Find where the given text appears and provide that cell's center as (X, Y) coordinate. 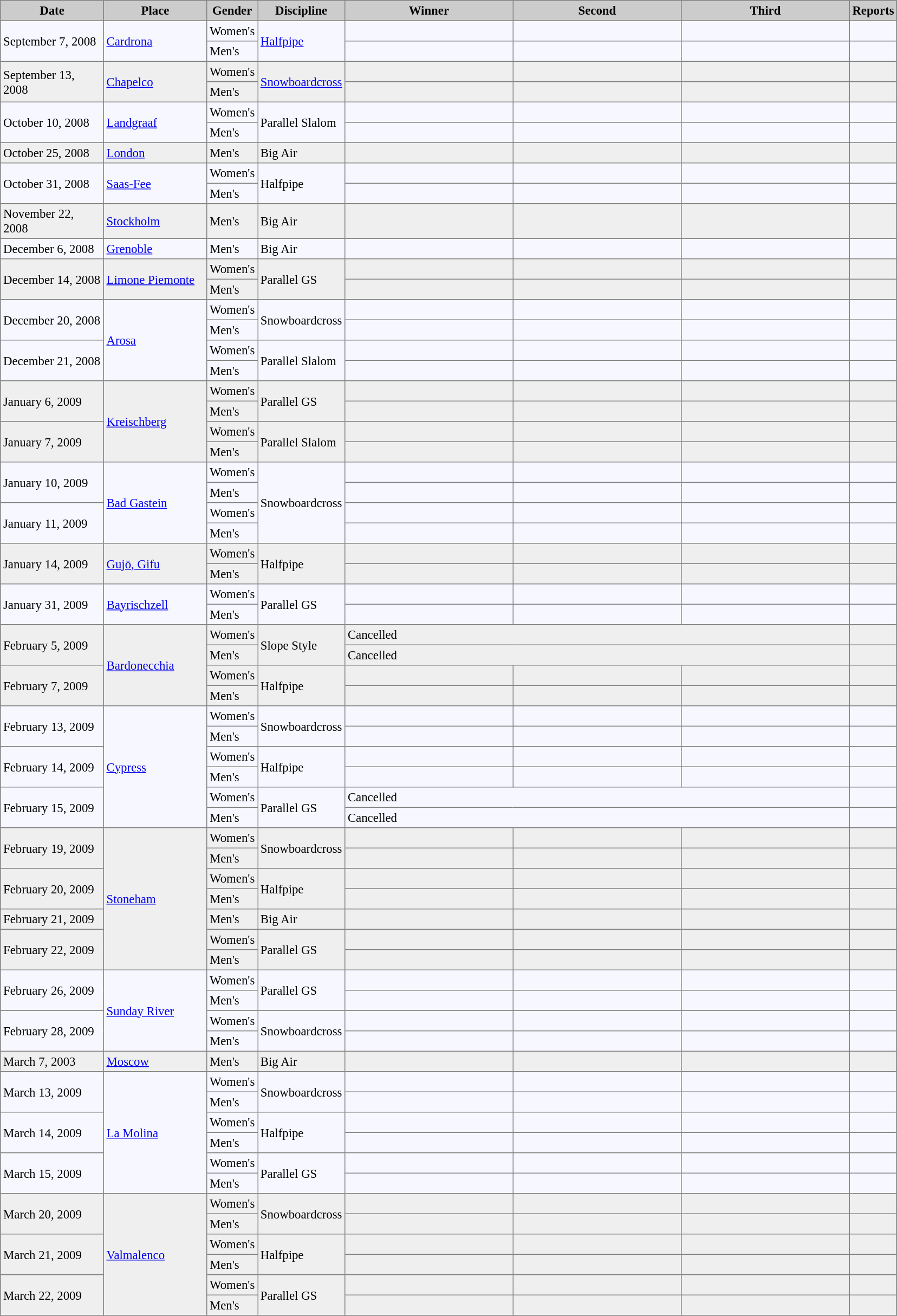
December 21, 2008 (52, 361)
January 7, 2009 (52, 442)
January 10, 2009 (52, 482)
Slope Style (301, 645)
March 22, 2009 (52, 1295)
Cardrona (155, 41)
March 7, 2003 (52, 1061)
Bayrischzell (155, 605)
November 22, 2008 (52, 221)
Sunday River (155, 1010)
March 21, 2009 (52, 1255)
February 19, 2009 (52, 848)
February 15, 2009 (52, 807)
October 10, 2008 (52, 122)
Grenoble (155, 249)
Gujō, Gifu (155, 563)
February 7, 2009 (52, 686)
La Molina (155, 1132)
February 28, 2009 (52, 1030)
January 6, 2009 (52, 401)
Cypress (155, 767)
January 11, 2009 (52, 523)
February 20, 2009 (52, 889)
Moscow (155, 1061)
Second (597, 11)
Stoneham (155, 899)
Bardonecchia (155, 665)
Saas-Fee (155, 183)
March 20, 2009 (52, 1214)
February 5, 2009 (52, 645)
February 21, 2009 (52, 919)
September 7, 2008 (52, 41)
Bad Gastein (155, 503)
September 13, 2008 (52, 81)
Third (765, 11)
January 14, 2009 (52, 563)
January 31, 2009 (52, 605)
October 25, 2008 (52, 153)
February 13, 2009 (52, 726)
Chapelco (155, 81)
March 14, 2009 (52, 1132)
December 6, 2008 (52, 249)
Date (52, 11)
October 31, 2008 (52, 183)
Place (155, 11)
Reports (873, 11)
March 13, 2009 (52, 1092)
February 14, 2009 (52, 767)
December 14, 2008 (52, 280)
Valmalenco (155, 1255)
December 20, 2008 (52, 320)
March 15, 2009 (52, 1174)
Stockholm (155, 221)
Gender (232, 11)
Arosa (155, 340)
Winner (429, 11)
February 26, 2009 (52, 990)
Discipline (301, 11)
London (155, 153)
Landgraaf (155, 122)
February 22, 2009 (52, 949)
Kreischberg (155, 422)
Limone Piemonte (155, 280)
